Return the [X, Y] coordinate for the center point of the cell that contains the specified text.  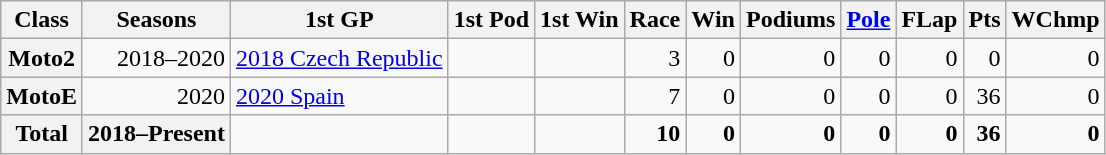
Win [714, 20]
1st GP [339, 20]
2018–2020 [156, 58]
MotoE [42, 96]
Pole [868, 20]
1st Win [580, 20]
1st Pod [491, 20]
Total [42, 134]
Race [655, 20]
3 [655, 58]
10 [655, 134]
Class [42, 20]
FLap [930, 20]
Moto2 [42, 58]
2018 Czech Republic [339, 58]
7 [655, 96]
Pts [984, 20]
Seasons [156, 20]
2020 Spain [339, 96]
Podiums [790, 20]
2020 [156, 96]
WChmp [1056, 20]
2018–Present [156, 134]
